Determine the (x, y) coordinate at the center of the cell enclosing the given text.  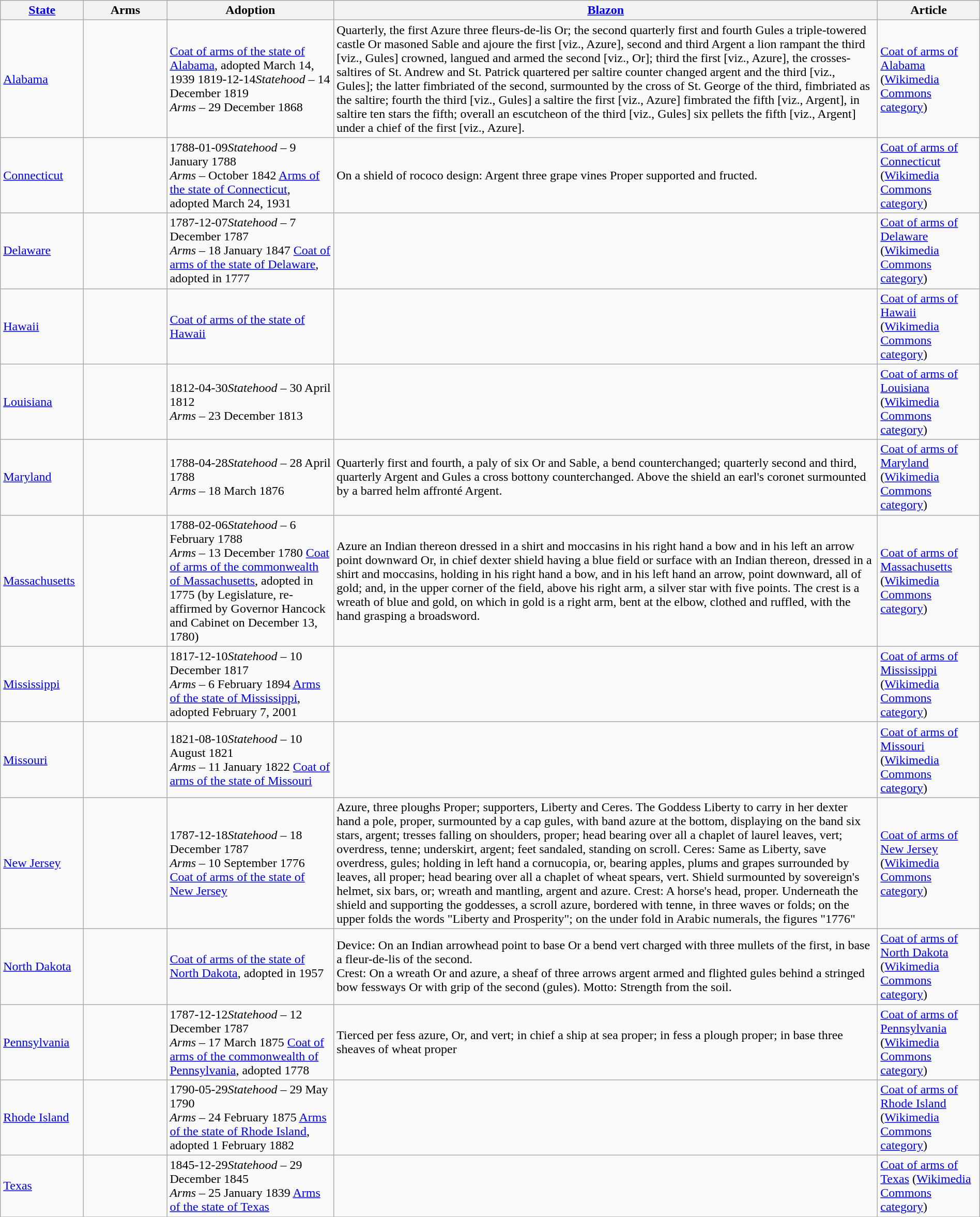
1812-04-30Statehood – 30 April 1812Arms – 23 December 1813 (250, 402)
1787-12-12Statehood – 12 December 1787Arms – 17 March 1875 Coat of arms of the commonwealth of Pennsylvania, adopted 1778 (250, 1042)
Adoption (250, 10)
Delaware (42, 251)
Alabama (42, 79)
Tierced per fess azure, Or, and vert; in chief a ship at sea proper; in fess a plough proper; in base three sheaves of wheat proper (606, 1042)
Rhode Island (42, 1118)
Arms (125, 10)
1787-12-18Statehood – 18 December 1787Arms – 10 September 1776 Coat of arms of the state of New Jersey (250, 863)
1788-01-09Statehood – 9 January 1788Arms – October 1842 Arms of the state of Connecticut, adopted March 24, 1931 (250, 175)
1821-08-10Statehood – 10 August 1821Arms – 11 January 1822 Coat of arms of the state of Missouri (250, 759)
Blazon (606, 10)
Coat of arms of Connecticut (Wikimedia Commons category) (928, 175)
Coat of arms of Mississippi (Wikimedia Commons category) (928, 684)
Massachusetts (42, 581)
Coat of arms of the state of Hawaii (250, 326)
Connecticut (42, 175)
Coat of arms of Delaware (Wikimedia Commons category) (928, 251)
North Dakota (42, 966)
1845-12-29Statehood – 29 December 1845Arms – 25 January 1839 Arms of the state of Texas (250, 1186)
Coat of arms of Rhode Island (Wikimedia Commons category) (928, 1118)
Coat of arms of Louisiana (Wikimedia Commons category) (928, 402)
New Jersey (42, 863)
Hawaii (42, 326)
Coat of arms of North Dakota (Wikimedia Commons category) (928, 966)
State (42, 10)
Coat of arms of Alabama (Wikimedia Commons category) (928, 79)
Coat of arms of Hawaii (Wikimedia Commons category) (928, 326)
Louisiana (42, 402)
Coat of arms of Pennsylvania (Wikimedia Commons category) (928, 1042)
Texas (42, 1186)
Coat of arms of the state of Alabama, adopted March 14, 1939 1819-12-14Statehood – 14 December 1819Arms – 29 December 1868 (250, 79)
1787-12-07Statehood – 7 December 1787Arms – 18 January 1847 Coat of arms of the state of Delaware, adopted in 1777 (250, 251)
1788-04-28Statehood – 28 April 1788Arms – 18 March 1876 (250, 477)
Coat of arms of Texas (Wikimedia Commons category) (928, 1186)
Coat of arms of Massachusetts (Wikimedia Commons category) (928, 581)
On a shield of rococo design: Argent three grape vines Proper supported and fructed. (606, 175)
Missouri (42, 759)
Coat of arms of Maryland (Wikimedia Commons category) (928, 477)
Coat of arms of Missouri (Wikimedia Commons category) (928, 759)
Coat of arms of the state of North Dakota, adopted in 1957 (250, 966)
Article (928, 10)
Coat of arms of New Jersey (Wikimedia Commons category) (928, 863)
1817-12-10Statehood – 10 December 1817Arms – 6 February 1894 Arms of the state of Mississippi, adopted February 7, 2001 (250, 684)
Mississippi (42, 684)
1790-05-29Statehood – 29 May 1790Arms – 24 February 1875 Arms of the state of Rhode Island, adopted 1 February 1882 (250, 1118)
Maryland (42, 477)
Pennsylvania (42, 1042)
